Scan for the cell matching the given text and deliver its [X, Y] coordinate at center. 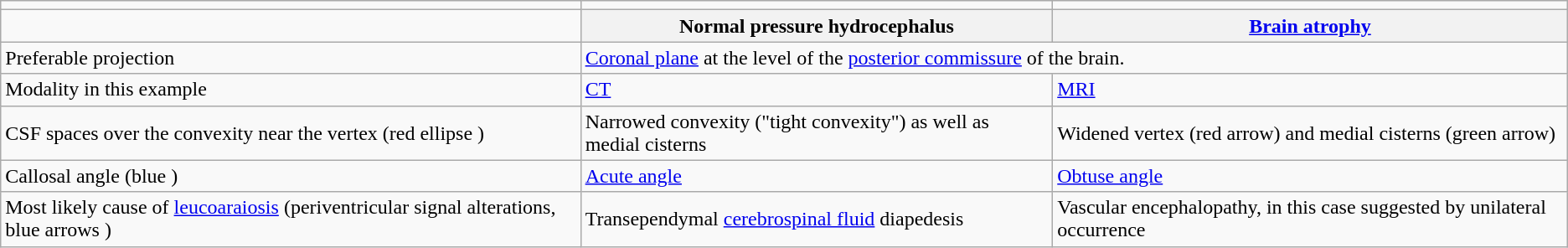
Normal pressure hydrocephalus [817, 26]
CSF spaces over the convexity near the vertex (red ellipse ) [291, 132]
Widened vertex (red arrow) and medial cisterns (green arrow) [1310, 132]
Preferable projection [291, 58]
Coronal plane at the level of the posterior commissure of the brain. [1074, 58]
Narrowed convexity ("tight convexity") as well as medial cisterns [817, 132]
Brain atrophy [1310, 26]
MRI [1310, 90]
Callosal angle (blue ) [291, 176]
Transependymal cerebrospinal fluid diapedesis [817, 220]
Most likely cause of leucoaraiosis (periventricular signal alterations, blue arrows ) [291, 220]
Obtuse angle [1310, 176]
Modality in this example [291, 90]
CT [817, 90]
Vascular encephalopathy, in this case suggested by unilateral occurrence [1310, 220]
Acute angle [817, 176]
